Scan for the cell matching the given text and deliver its [X, Y] coordinate at center. 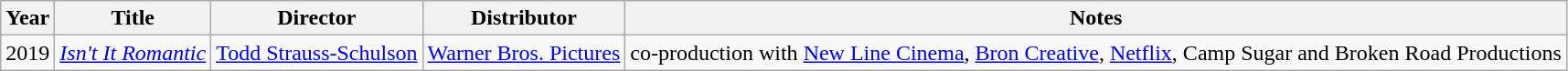
Year [27, 18]
Notes [1096, 18]
Director [316, 18]
Isn't It Romantic [133, 53]
2019 [27, 53]
Distributor [524, 18]
Warner Bros. Pictures [524, 53]
Todd Strauss-Schulson [316, 53]
co-production with New Line Cinema, Bron Creative, Netflix, Camp Sugar and Broken Road Productions [1096, 53]
Title [133, 18]
